Return [x, y] of the center of cell containing provided text 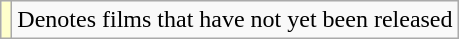
Denotes films that have not yet been released [235, 20]
